Extract the [x, y] coordinate from the center of the cell holding the provided text.  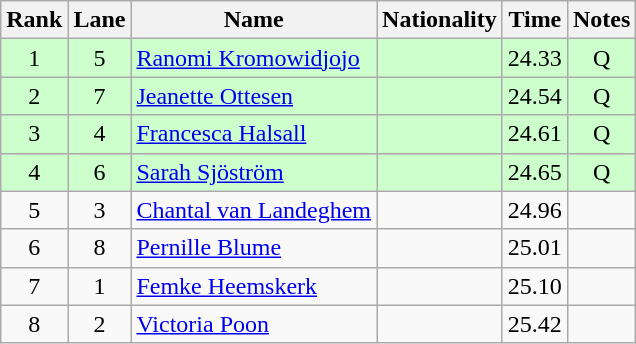
Ranomi Kromowidjojo [254, 58]
Rank [34, 20]
Time [534, 20]
24.61 [534, 134]
Nationality [440, 20]
Lane [100, 20]
24.96 [534, 210]
Jeanette Ottesen [254, 96]
Chantal van Landeghem [254, 210]
Sarah Sjöström [254, 172]
24.54 [534, 96]
25.10 [534, 286]
Name [254, 20]
Femke Heemskerk [254, 286]
Notes [601, 20]
Francesca Halsall [254, 134]
24.33 [534, 58]
25.01 [534, 248]
Pernille Blume [254, 248]
Victoria Poon [254, 324]
24.65 [534, 172]
25.42 [534, 324]
